Return the (X, Y) coordinate for the center point of the cell that contains the specified text.  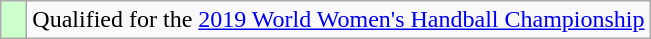
Qualified for the 2019 World Women's Handball Championship (338, 20)
